Identify which cell holds the provided text, then report its (X, Y) central coordinate. 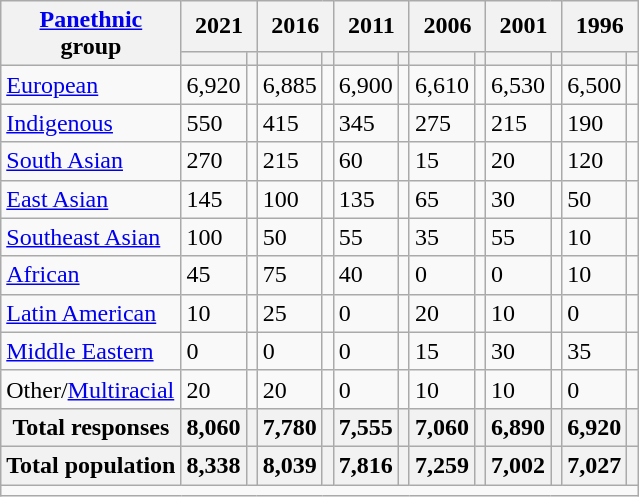
6,885 (290, 85)
Total responses (91, 427)
25 (290, 313)
8,338 (214, 465)
275 (442, 123)
1996 (600, 26)
6,500 (594, 85)
7,816 (366, 465)
415 (290, 123)
145 (214, 199)
2016 (295, 26)
7,027 (594, 465)
6,890 (518, 427)
6,530 (518, 85)
7,060 (442, 427)
African (91, 275)
2001 (524, 26)
550 (214, 123)
40 (366, 275)
270 (214, 161)
Latin American (91, 313)
7,259 (442, 465)
2006 (447, 26)
120 (594, 161)
75 (290, 275)
East Asian (91, 199)
60 (366, 161)
65 (442, 199)
6,610 (442, 85)
2021 (219, 26)
Other/Multiracial (91, 389)
135 (366, 199)
Panethnicgroup (91, 34)
345 (366, 123)
2011 (371, 26)
6,900 (366, 85)
European (91, 85)
7,780 (290, 427)
8,039 (290, 465)
190 (594, 123)
Middle Eastern (91, 351)
7,002 (518, 465)
8,060 (214, 427)
45 (214, 275)
South Asian (91, 161)
7,555 (366, 427)
Total population (91, 465)
Southeast Asian (91, 237)
Indigenous (91, 123)
